Return [x, y] of the center of cell containing provided text 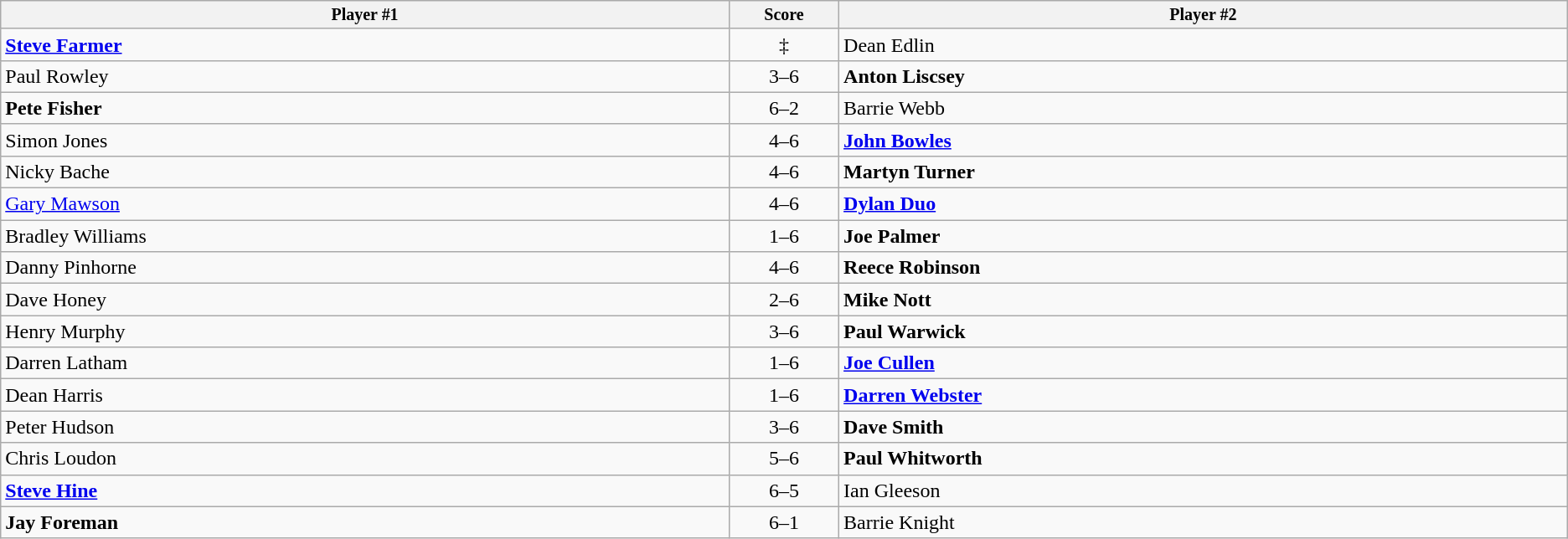
Joe Cullen [1204, 363]
John Bowles [1204, 140]
Anton Liscsey [1204, 76]
‡ [784, 44]
6–1 [784, 522]
Dave Honey [365, 300]
Chris Loudon [365, 459]
Ian Gleeson [1204, 490]
5–6 [784, 459]
Danny Pinhorne [365, 268]
Player #2 [1204, 15]
Mike Nott [1204, 300]
Henry Murphy [365, 331]
Reece Robinson [1204, 268]
Peter Hudson [365, 427]
6–5 [784, 490]
Pete Fisher [365, 108]
Simon Jones [365, 140]
Steve Farmer [365, 44]
Score [784, 15]
Darren Latham [365, 363]
Jay Foreman [365, 522]
Dean Harris [365, 395]
Paul Whitworth [1204, 459]
Paul Rowley [365, 76]
6–2 [784, 108]
Dave Smith [1204, 427]
Barrie Knight [1204, 522]
Paul Warwick [1204, 331]
Nicky Bache [365, 172]
Dean Edlin [1204, 44]
2–6 [784, 300]
Dylan Duo [1204, 204]
Darren Webster [1204, 395]
Player #1 [365, 15]
Martyn Turner [1204, 172]
Steve Hine [365, 490]
Bradley Williams [365, 236]
Barrie Webb [1204, 108]
Joe Palmer [1204, 236]
Gary Mawson [365, 204]
